Search for the cell housing the specified text and yield its [X, Y] center coordinate. 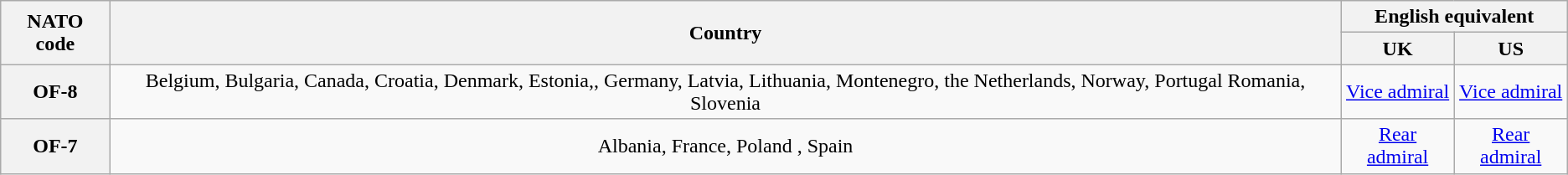
Albania, France, Poland , Spain [725, 146]
Country [725, 33]
English equivalent [1454, 17]
OF-8 [55, 92]
NATO code [55, 33]
OF-7 [55, 146]
US [1511, 49]
Belgium, Bulgaria, Canada, Croatia, Denmark, Estonia,, Germany, Latvia, Lithuania, Montenegro, the Netherlands, Norway, Portugal Romania, Slovenia [725, 92]
UK [1397, 49]
